Determine the (x, y) coordinate at the center of the cell enclosing the given text.  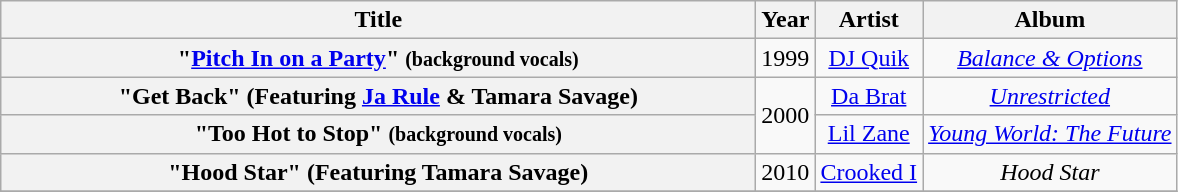
Artist (869, 20)
Lil Zane (869, 134)
"Too Hot to Stop" (background vocals) (378, 134)
"Pitch In on a Party" (background vocals) (378, 58)
Unrestricted (1050, 96)
2000 (786, 115)
Balance & Options (1050, 58)
"Get Back" (Featuring Ja Rule & Tamara Savage) (378, 96)
Year (786, 20)
Crooked I (869, 172)
2010 (786, 172)
Young World: The Future (1050, 134)
Hood Star (1050, 172)
1999 (786, 58)
Title (378, 20)
Album (1050, 20)
"Hood Star" (Featuring Tamara Savage) (378, 172)
DJ Quik (869, 58)
Da Brat (869, 96)
